Scan for the cell matching the given text and deliver its (X, Y) coordinate at center. 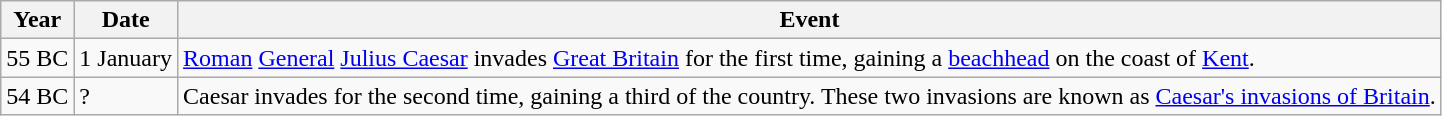
Caesar invades for the second time, gaining a third of the country. These two invasions are known as Caesar's invasions of Britain. (810, 96)
Year (38, 20)
1 January (126, 58)
? (126, 96)
Event (810, 20)
Date (126, 20)
Roman General Julius Caesar invades Great Britain for the first time, gaining a beachhead on the coast of Kent. (810, 58)
54 BC (38, 96)
55 BC (38, 58)
